For the text-containing cell, return its midpoint in [x, y] coordinate format. 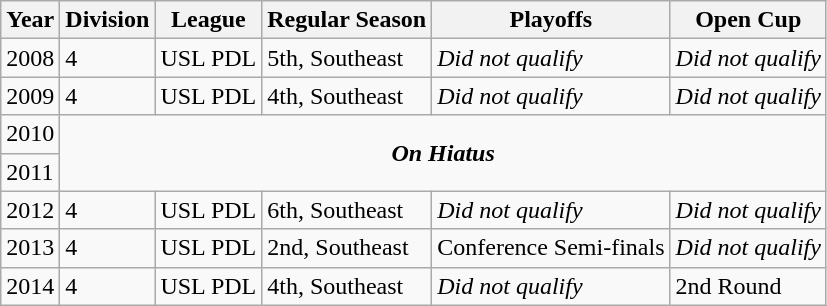
2nd Round [748, 286]
Regular Season [347, 20]
League [208, 20]
On Hiatus [444, 153]
5th, Southeast [347, 58]
6th, Southeast [347, 210]
Conference Semi-finals [551, 248]
Division [108, 20]
Open Cup [748, 20]
2012 [30, 210]
2014 [30, 286]
Year [30, 20]
Playoffs [551, 20]
2010 [30, 134]
2008 [30, 58]
2013 [30, 248]
2nd, Southeast [347, 248]
2009 [30, 96]
2011 [30, 172]
